Locate the cell with the specified text and output its (X, Y) center coordinate. 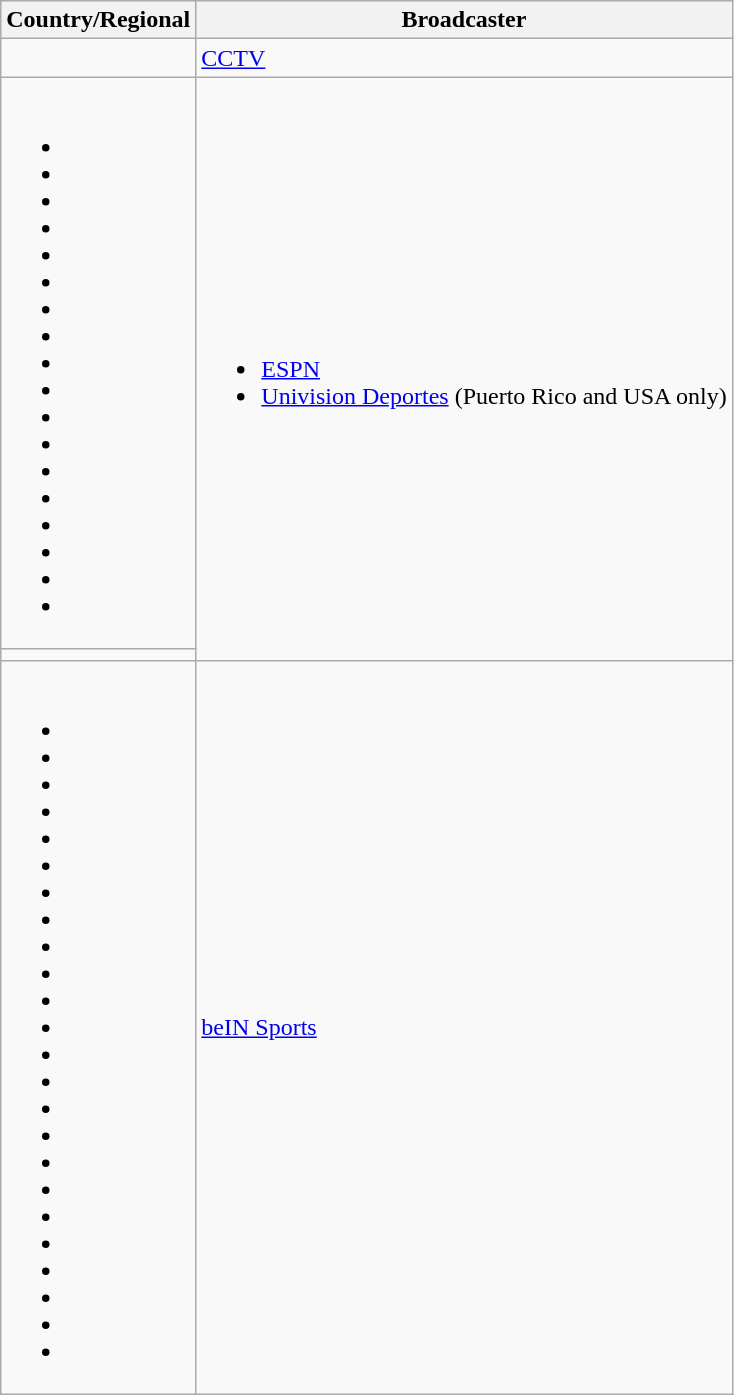
CCTV (464, 58)
ESPNUnivision Deportes (Puerto Rico and USA only) (464, 368)
Country/Regional (98, 20)
Broadcaster (464, 20)
beIN Sports (464, 1027)
